Find where the given text appears and provide that cell's center as (x, y) coordinate. 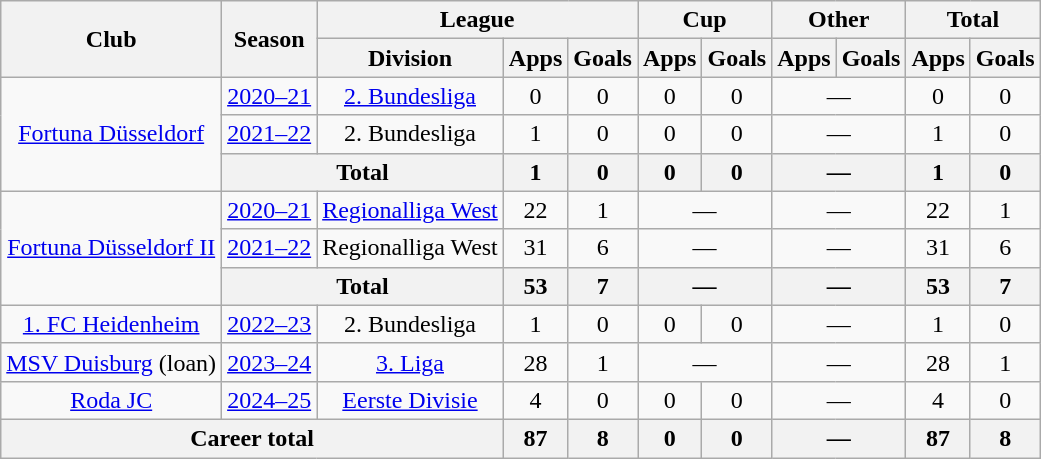
Season (270, 39)
Eerste Divisie (410, 400)
League (478, 20)
Division (410, 58)
Other (839, 20)
2022–23 (270, 324)
Roda JC (112, 400)
Career total (252, 438)
3. Liga (410, 362)
Cup (705, 20)
2024–25 (270, 400)
MSV Duisburg (loan) (112, 362)
1. FC Heidenheim (112, 324)
Club (112, 39)
Fortuna Düsseldorf (112, 134)
Fortuna Düsseldorf II (112, 248)
2023–24 (270, 362)
